Return (x, y) of the center of cell containing provided text 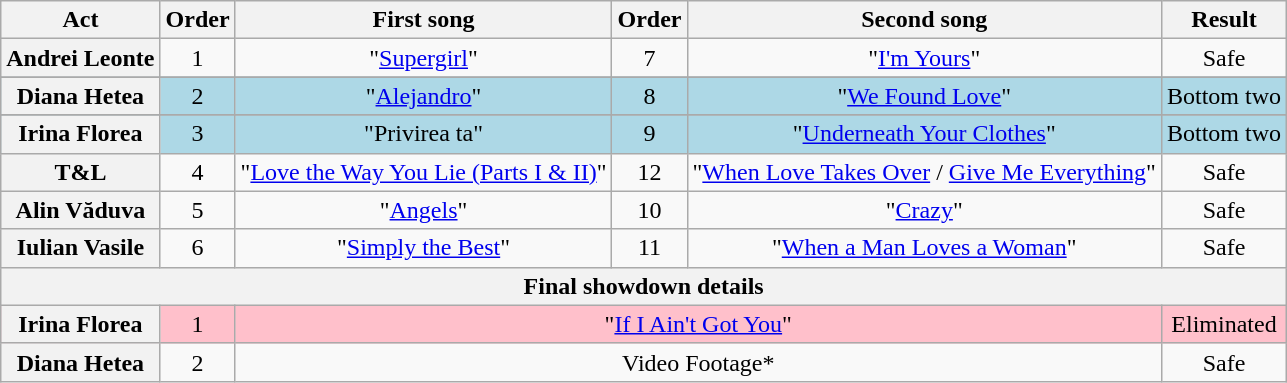
5 (198, 210)
"Simply the Best" (424, 248)
"I'm Yours" (924, 58)
12 (650, 172)
Result (1224, 20)
8 (650, 96)
Final showdown details (644, 286)
Video Footage* (698, 362)
"When a Man Loves a Woman" (924, 248)
First song (424, 20)
"Supergirl" (424, 58)
9 (650, 134)
Andrei Leonte (80, 58)
"Angels" (424, 210)
"Alejandro" (424, 96)
"Crazy" (924, 210)
10 (650, 210)
6 (198, 248)
"If I Ain't Got You" (698, 324)
11 (650, 248)
3 (198, 134)
T&L (80, 172)
"We Found Love" (924, 96)
Iulian Vasile (80, 248)
"When Love Takes Over / Give Me Everything" (924, 172)
Alin Văduva (80, 210)
"Underneath Your Clothes" (924, 134)
Act (80, 20)
Second song (924, 20)
"Love the Way You Lie (Parts I & II)" (424, 172)
7 (650, 58)
"Privirea ta" (424, 134)
Eliminated (1224, 324)
4 (198, 172)
